Scan for the cell matching the given text and deliver its (X, Y) coordinate at center. 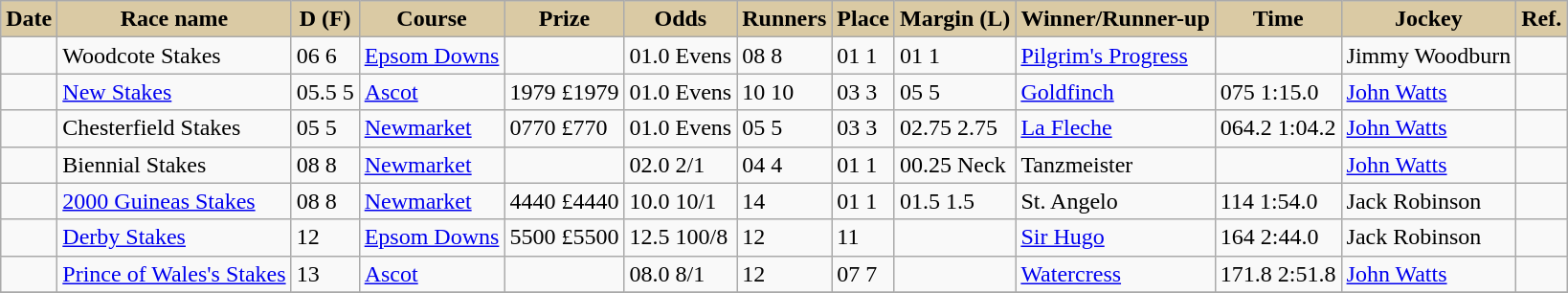
06 6 (325, 56)
114 1:54.0 (1278, 201)
Watercress (1115, 274)
Woodcote Stakes (174, 56)
Ref. (1541, 19)
08.0 8/1 (681, 274)
00.25 Neck (954, 165)
02.0 2/1 (681, 165)
New Stakes (174, 92)
07 7 (863, 274)
Jimmy Woodburn (1428, 56)
Runners (785, 19)
164 2:44.0 (1278, 237)
La Fleche (1115, 128)
10.0 10/1 (681, 201)
05.5 5 (325, 92)
Biennial Stakes (174, 165)
Race name (174, 19)
14 (785, 201)
Goldfinch (1115, 92)
2000 Guineas Stakes (174, 201)
04 4 (785, 165)
Tanzmeister (1115, 165)
Date (29, 19)
11 (863, 237)
Sir Hugo (1115, 237)
12.5 100/8 (681, 237)
02.75 2.75 (954, 128)
St. Angelo (1115, 201)
Prize (565, 19)
Jockey (1428, 19)
0770 £770 (565, 128)
5500 £5500 (565, 237)
Derby Stakes (174, 237)
Prince of Wales's Stakes (174, 274)
Place (863, 19)
D (F) (325, 19)
Course (432, 19)
Pilgrim's Progress (1115, 56)
064.2 1:04.2 (1278, 128)
Odds (681, 19)
10 10 (785, 92)
171.8 2:51.8 (1278, 274)
Margin (L) (954, 19)
Chesterfield Stakes (174, 128)
13 (325, 274)
01.5 1.5 (954, 201)
1979 £1979 (565, 92)
Winner/Runner-up (1115, 19)
Time (1278, 19)
4440 £4440 (565, 201)
075 1:15.0 (1278, 92)
